For the text-containing cell, return its midpoint in [X, Y] coordinate format. 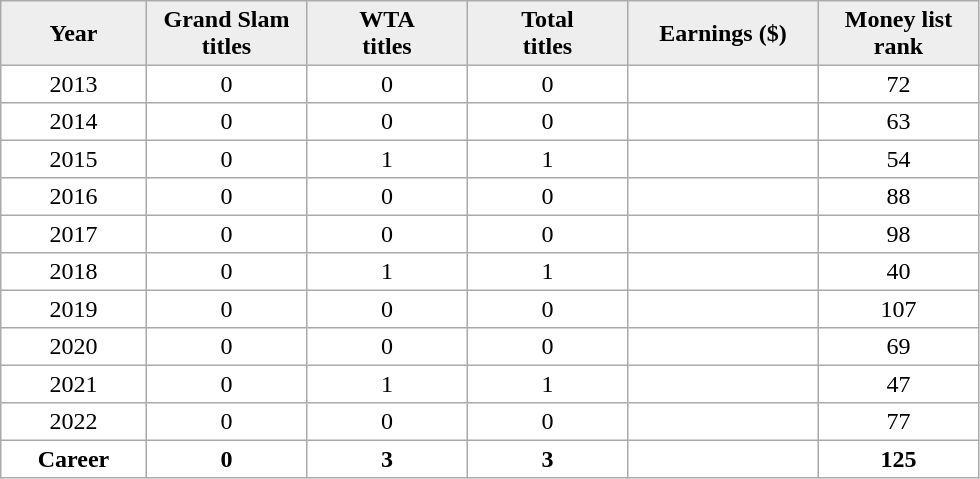
107 [898, 309]
40 [898, 272]
77 [898, 422]
88 [898, 197]
Total titles [547, 33]
63 [898, 122]
Career [74, 459]
72 [898, 84]
2021 [74, 384]
Earnings ($) [723, 33]
Grand Slam titles [226, 33]
2013 [74, 84]
2017 [74, 234]
54 [898, 159]
Year [74, 33]
2015 [74, 159]
69 [898, 347]
2020 [74, 347]
2018 [74, 272]
2019 [74, 309]
2016 [74, 197]
2014 [74, 122]
98 [898, 234]
47 [898, 384]
2022 [74, 422]
125 [898, 459]
WTA titles [387, 33]
Money list rank [898, 33]
